Provide the [X, Y] coordinate of the cell's center where the given text is located.  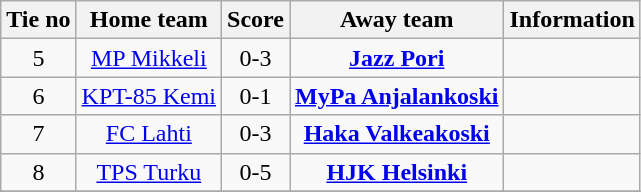
Score [256, 20]
5 [38, 58]
0-1 [256, 96]
Information [572, 20]
FC Lahti [149, 134]
7 [38, 134]
Tie no [38, 20]
Away team [397, 20]
MyPa Anjalankoski [397, 96]
HJK Helsinki [397, 172]
KPT-85 Kemi [149, 96]
8 [38, 172]
MP Mikkeli [149, 58]
Home team [149, 20]
6 [38, 96]
Jazz Pori [397, 58]
0-5 [256, 172]
TPS Turku [149, 172]
Haka Valkeakoski [397, 134]
